Determine the (x, y) coordinate at the center of the cell enclosing the given text.  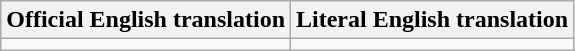
Official English translation (146, 20)
Literal English translation (432, 20)
